Scan for the cell matching the given text and deliver its (x, y) coordinate at center. 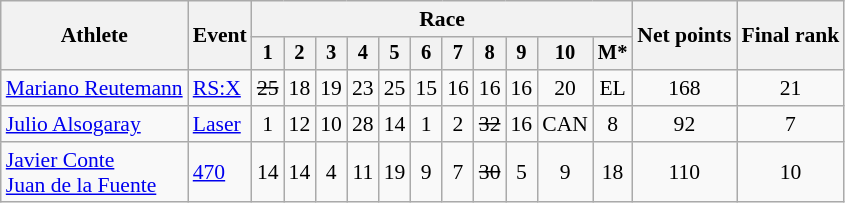
Athlete (94, 36)
6 (426, 54)
EL (612, 88)
Race (442, 19)
470 (220, 172)
15 (426, 88)
11 (363, 172)
CAN (565, 124)
Final rank (791, 36)
3 (331, 54)
Mariano Reutemann (94, 88)
23 (363, 88)
21 (791, 88)
Net points (684, 36)
32 (490, 124)
30 (490, 172)
Javier ConteJuan de la Fuente (94, 172)
Laser (220, 124)
Julio Alsogaray (94, 124)
92 (684, 124)
110 (684, 172)
20 (565, 88)
M* (612, 54)
12 (300, 124)
168 (684, 88)
Event (220, 36)
28 (363, 124)
RS:X (220, 88)
